For the text-containing cell, return its midpoint in [X, Y] coordinate format. 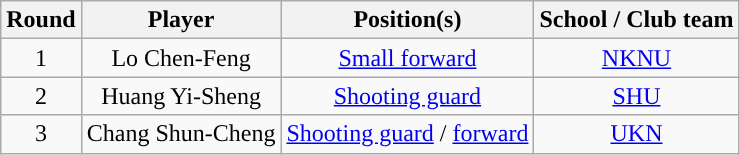
2 [41, 96]
Huang Yi-Sheng [181, 96]
Player [181, 20]
Shooting guard [408, 96]
NKNU [636, 58]
Lo Chen-Feng [181, 58]
Chang Shun-Cheng [181, 134]
School / Club team [636, 20]
Shooting guard / forward [408, 134]
SHU [636, 96]
Round [41, 20]
3 [41, 134]
Position(s) [408, 20]
1 [41, 58]
UKN [636, 134]
Small forward [408, 58]
